For the text-containing cell, return its midpoint in (X, Y) coordinate format. 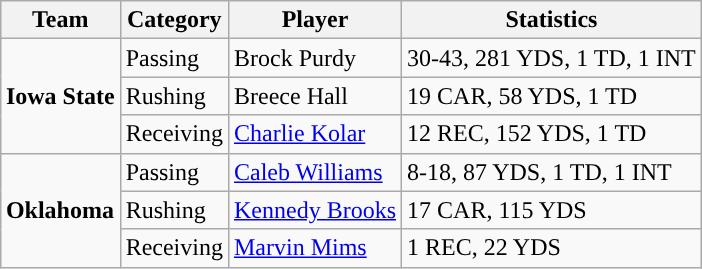
Brock Purdy (314, 58)
Player (314, 20)
Statistics (552, 20)
Breece Hall (314, 96)
Oklahoma (60, 210)
17 CAR, 115 YDS (552, 210)
Caleb Williams (314, 172)
Marvin Mims (314, 248)
Kennedy Brooks (314, 210)
30-43, 281 YDS, 1 TD, 1 INT (552, 58)
Category (174, 20)
Team (60, 20)
Iowa State (60, 96)
12 REC, 152 YDS, 1 TD (552, 134)
1 REC, 22 YDS (552, 248)
19 CAR, 58 YDS, 1 TD (552, 96)
Charlie Kolar (314, 134)
8-18, 87 YDS, 1 TD, 1 INT (552, 172)
